Pinpoint the cell where the given text exists, returning its (x, y) midpoint coordinate. 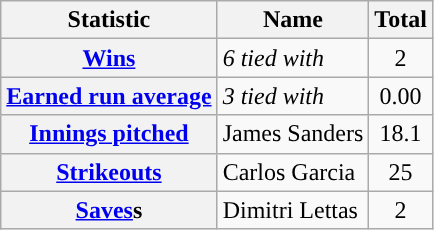
Statistic (109, 20)
Wins (109, 58)
Dimitri Lettas (293, 210)
Total (401, 20)
18.1 (401, 134)
Strikeouts (109, 172)
Earned run average (109, 96)
Carlos Garcia (293, 172)
Name (293, 20)
3 tied with (293, 96)
Savess (109, 210)
25 (401, 172)
0.00 (401, 96)
Innings pitched (109, 134)
6 tied with (293, 58)
James Sanders (293, 134)
